Extract the [x, y] coordinate from the center of the cell holding the provided text.  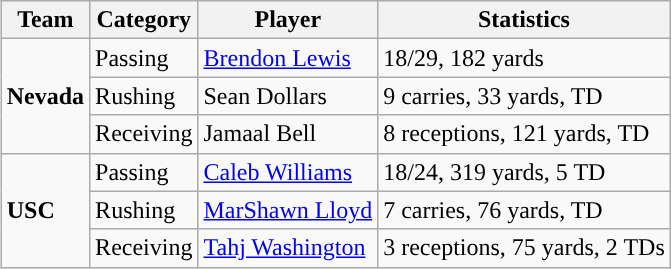
18/24, 319 yards, 5 TD [524, 172]
Player [288, 20]
Category [144, 20]
9 carries, 33 yards, TD [524, 96]
7 carries, 76 yards, TD [524, 210]
MarShawn Lloyd [288, 210]
Team [45, 20]
Brendon Lewis [288, 58]
8 receptions, 121 yards, TD [524, 134]
USC [45, 210]
Sean Dollars [288, 96]
18/29, 182 yards [524, 58]
Caleb Williams [288, 172]
Jamaal Bell [288, 134]
Statistics [524, 20]
Tahj Washington [288, 248]
Nevada [45, 96]
3 receptions, 75 yards, 2 TDs [524, 248]
